Detect which cell encompasses the target text, then output its [X, Y] center coordinate. 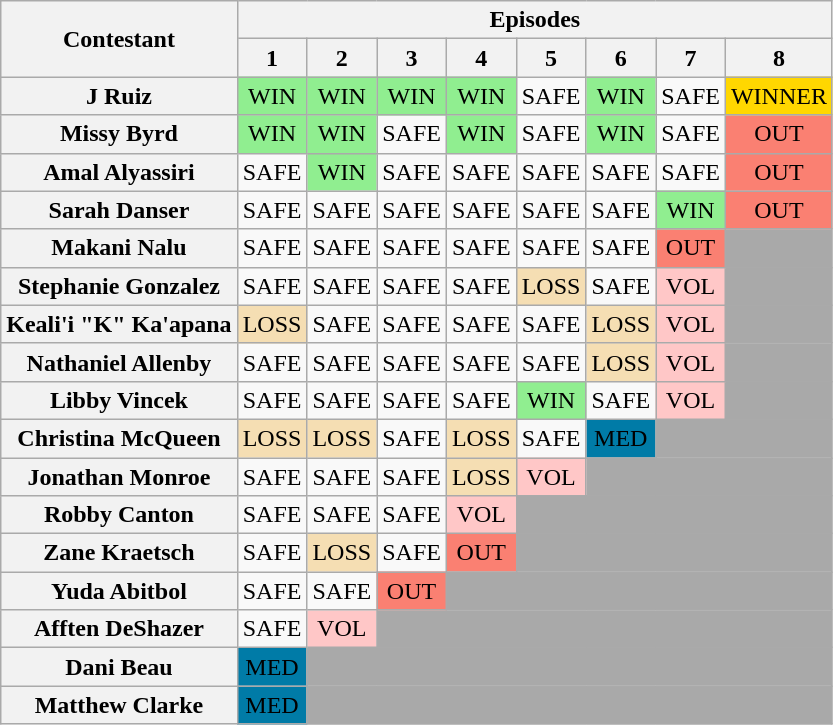
Libby Vincek [119, 400]
Yuda Abitbol [119, 591]
WINNER [778, 96]
Robby Canton [119, 515]
Episodes [534, 20]
Missy Byrd [119, 134]
Stephanie Gonzalez [119, 286]
Dani Beau [119, 667]
Christina McQueen [119, 438]
Jonathan Monroe [119, 477]
Contestant [119, 39]
Matthew Clarke [119, 705]
3 [412, 58]
2 [342, 58]
6 [621, 58]
5 [551, 58]
7 [691, 58]
Nathaniel Allenby [119, 362]
Zane Kraetsch [119, 553]
Sarah Danser [119, 210]
J Ruiz [119, 96]
8 [778, 58]
Afften DeShazer [119, 629]
Keali'i "K" Ka'apana [119, 324]
Amal Alyassiri [119, 172]
1 [272, 58]
4 [481, 58]
Makani Nalu [119, 248]
